Detect which cell encompasses the target text, then output its [x, y] center coordinate. 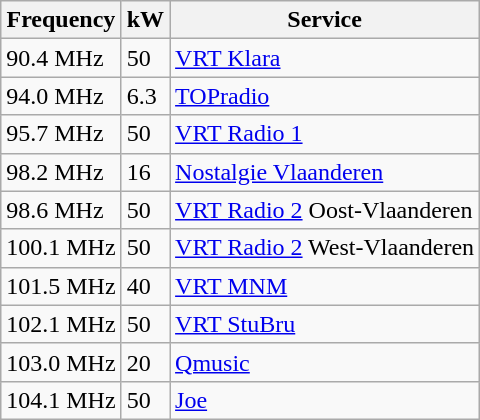
VRT Radio 2 Oost-Vlaanderen [325, 210]
6.3 [145, 96]
103.0 MHz [61, 362]
16 [145, 172]
90.4 MHz [61, 58]
VRT Radio 1 [325, 134]
Joe [325, 400]
101.5 MHz [61, 286]
Frequency [61, 20]
VRT Klara [325, 58]
98.2 MHz [61, 172]
Service [325, 20]
40 [145, 286]
Qmusic [325, 362]
102.1 MHz [61, 324]
VRT Radio 2 West-Vlaanderen [325, 248]
TOPradio [325, 96]
100.1 MHz [61, 248]
104.1 MHz [61, 400]
kW [145, 20]
98.6 MHz [61, 210]
20 [145, 362]
94.0 MHz [61, 96]
95.7 MHz [61, 134]
VRT StuBru [325, 324]
Nostalgie Vlaanderen [325, 172]
VRT MNM [325, 286]
